Detect which cell encompasses the target text, then output its [X, Y] center coordinate. 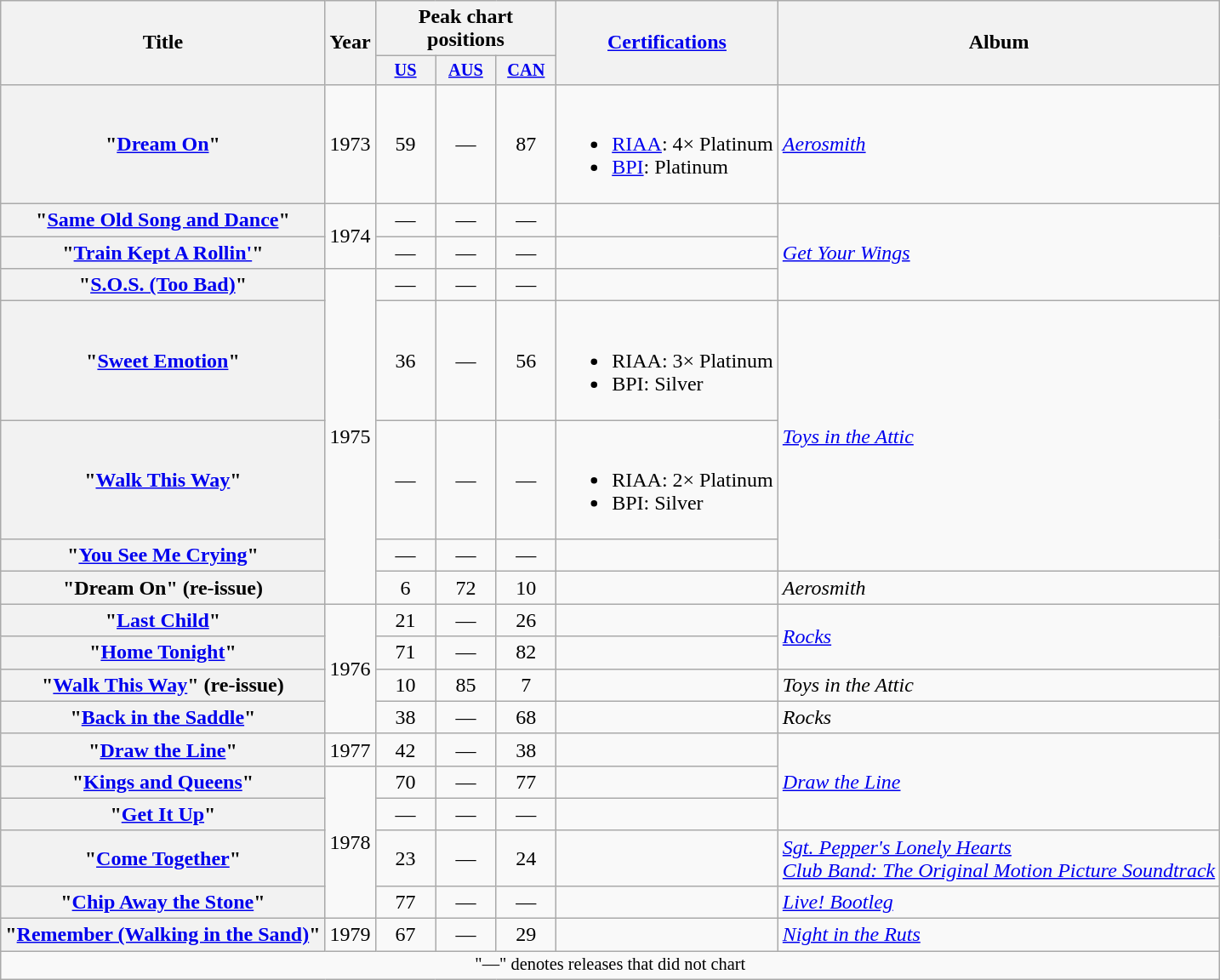
26 [526, 620]
"Get It Up" [163, 814]
AUS [466, 71]
1975 [351, 436]
"Sweet Emotion" [163, 361]
21 [405, 620]
RIAA: 4× PlatinumBPI: Platinum [667, 144]
"Train Kept A Rollin'" [163, 253]
Sgt. Pepper's Lonely HeartsClub Band: The Original Motion Picture Soundtrack [999, 857]
Live! Bootleg [999, 902]
42 [405, 749]
67 [405, 935]
"Remember (Walking in the Sand)" [163, 935]
"Dream On" (re-issue) [163, 588]
Certifications [667, 43]
"Back in the Saddle" [163, 717]
Title [163, 43]
"—" denotes releases that did not chart [611, 966]
"You See Me Crying" [163, 556]
56 [526, 361]
82 [526, 652]
59 [405, 144]
70 [405, 782]
Draw the Line [999, 782]
87 [526, 144]
1973 [351, 144]
36 [405, 361]
US [405, 71]
Album [999, 43]
1978 [351, 842]
"S.O.S. (Too Bad)" [163, 285]
24 [526, 857]
1974 [351, 236]
29 [526, 935]
7 [526, 685]
"Walk This Way" (re-issue) [163, 685]
Get Your Wings [999, 253]
"Walk This Way" [163, 480]
"Come Together" [163, 857]
"Last Child" [163, 620]
Night in the Ruts [999, 935]
CAN [526, 71]
RIAA: 2× PlatinumBPI: Silver [667, 480]
Year [351, 43]
68 [526, 717]
23 [405, 857]
"Kings and Queens" [163, 782]
1979 [351, 935]
RIAA: 3× PlatinumBPI: Silver [667, 361]
85 [466, 685]
"Draw the Line" [163, 749]
71 [405, 652]
"Same Old Song and Dance" [163, 220]
6 [405, 588]
Peak chart positions [466, 29]
1977 [351, 749]
72 [466, 588]
1976 [351, 669]
"Home Tonight" [163, 652]
"Dream On" [163, 144]
"Chip Away the Stone" [163, 902]
